Output the (X, Y) coordinate of the center of the cell containing the given text.  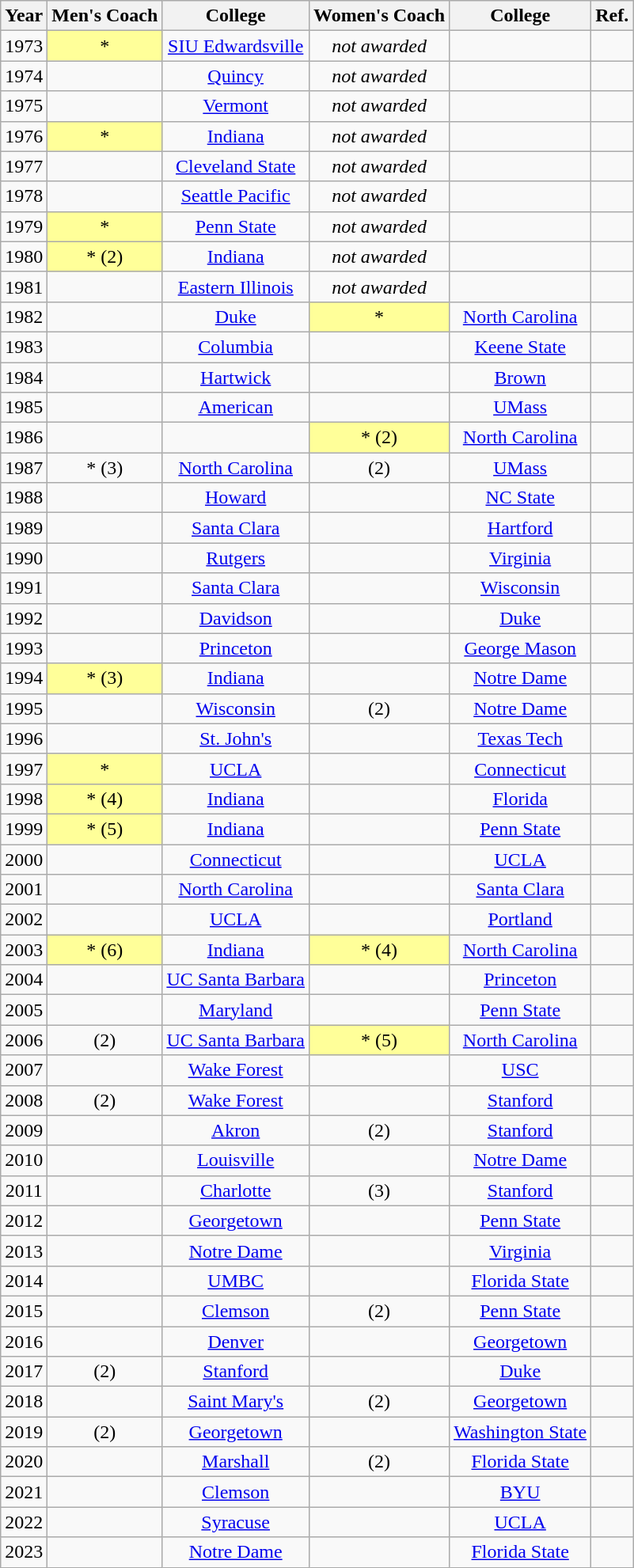
2023 (24, 1552)
1975 (24, 106)
1973 (24, 46)
2003 (24, 950)
2017 (24, 1372)
1995 (24, 708)
SIU Edwardsville (236, 46)
St. John's (236, 738)
Davidson (236, 618)
UMBC (236, 1281)
Cleveland State (236, 166)
1983 (24, 347)
1981 (24, 287)
Year (24, 16)
2016 (24, 1342)
1997 (24, 769)
Charlotte (236, 1190)
1990 (24, 558)
2013 (24, 1251)
2006 (24, 1040)
Quincy (236, 76)
1982 (24, 317)
Maryland (236, 1010)
2007 (24, 1070)
1992 (24, 618)
2012 (24, 1221)
1987 (24, 468)
2015 (24, 1311)
1986 (24, 438)
1977 (24, 166)
* (6) (104, 950)
Vermont (236, 106)
1996 (24, 738)
Louisville (236, 1160)
Portland (521, 920)
Saint Mary's (236, 1402)
Syracuse (236, 1522)
Women's Coach (380, 16)
2001 (24, 890)
NC State (521, 498)
2021 (24, 1492)
2008 (24, 1100)
Hartford (521, 528)
Texas Tech (521, 738)
1974 (24, 76)
Seattle Pacific (236, 196)
Ref. (613, 16)
2018 (24, 1402)
Keene State (521, 347)
1985 (24, 408)
Denver (236, 1342)
George Mason (521, 648)
BYU (521, 1492)
2014 (24, 1281)
Washington State (521, 1432)
Men's Coach (104, 16)
1978 (24, 196)
Columbia (236, 347)
1979 (24, 226)
1998 (24, 799)
2004 (24, 980)
2020 (24, 1462)
1991 (24, 588)
2009 (24, 1130)
Eastern Illinois (236, 287)
2000 (24, 859)
American (236, 408)
Akron (236, 1130)
2010 (24, 1160)
1976 (24, 136)
1993 (24, 648)
1989 (24, 528)
2002 (24, 920)
Florida (521, 799)
2019 (24, 1432)
Marshall (236, 1462)
1999 (24, 829)
2022 (24, 1522)
2011 (24, 1190)
Rutgers (236, 558)
(3) (380, 1190)
1984 (24, 378)
Brown (521, 378)
1980 (24, 256)
USC (521, 1070)
Howard (236, 498)
1988 (24, 498)
1994 (24, 678)
Hartwick (236, 378)
2005 (24, 1010)
